Return (x, y) of the center of cell containing provided text 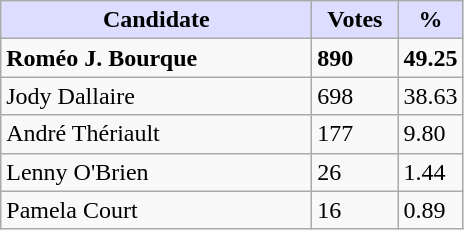
38.63 (430, 96)
49.25 (430, 58)
177 (355, 134)
9.80 (430, 134)
Roméo J. Bourque (156, 58)
0.89 (430, 210)
Candidate (156, 20)
1.44 (430, 172)
André Thériault (156, 134)
16 (355, 210)
26 (355, 172)
Jody Dallaire (156, 96)
% (430, 20)
698 (355, 96)
Pamela Court (156, 210)
Lenny O'Brien (156, 172)
890 (355, 58)
Votes (355, 20)
